Scan for the cell matching the given text and deliver its [X, Y] coordinate at center. 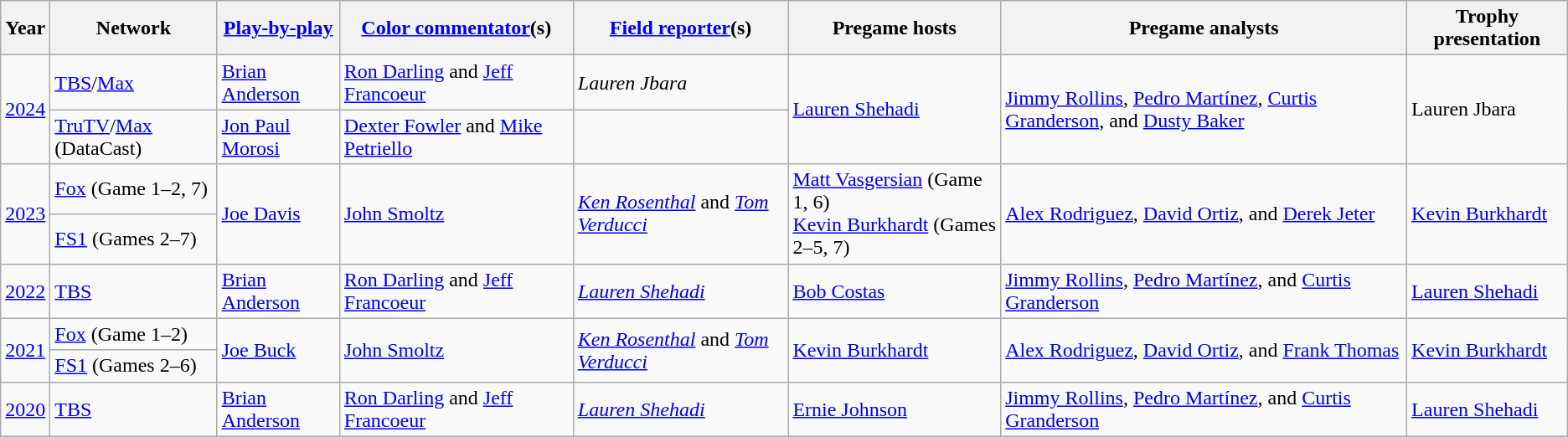
2021 [25, 350]
Matt Vasgersian (Game 1, 6)Kevin Burkhardt (Games 2–5, 7) [895, 214]
Trophy presentation [1488, 28]
Color commentator(s) [456, 28]
Jimmy Rollins, Pedro Martínez, Curtis Granderson, and Dusty Baker [1204, 110]
Alex Rodriguez, David Ortiz, and Frank Thomas [1204, 350]
Joe Buck [278, 350]
Alex Rodriguez, David Ortiz, and Derek Jeter [1204, 214]
Pregame analysts [1204, 28]
2020 [25, 409]
Fox (Game 1–2, 7) [134, 189]
Field reporter(s) [680, 28]
2024 [25, 110]
2022 [25, 291]
Ernie Johnson [895, 409]
FS1 (Games 2–6) [134, 366]
Pregame hosts [895, 28]
Fox (Game 1–2) [134, 334]
Network [134, 28]
Bob Costas [895, 291]
TBS/Max [134, 82]
TruTV/Max (DataCast) [134, 137]
Play-by-play [278, 28]
Jon Paul Morosi [278, 137]
Joe Davis [278, 214]
Year [25, 28]
Dexter Fowler and Mike Petriello [456, 137]
2023 [25, 214]
FS1 (Games 2–7) [134, 239]
